Detect which cell encompasses the target text, then output its [x, y] center coordinate. 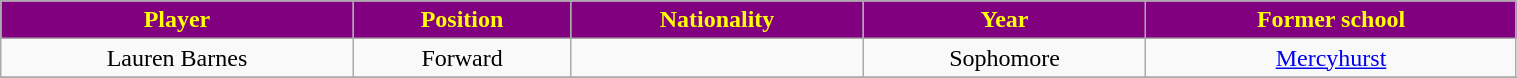
Player [177, 20]
Position [462, 20]
Lauren Barnes [177, 58]
Former school [1331, 20]
Mercyhurst [1331, 58]
Forward [462, 58]
Nationality [717, 20]
Sophomore [1004, 58]
Year [1004, 20]
